Detect which cell encompasses the target text, then output its (X, Y) center coordinate. 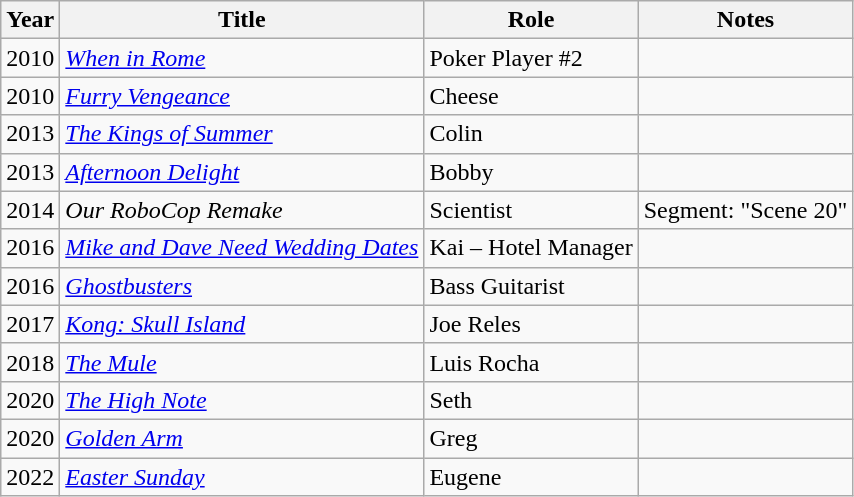
2018 (30, 362)
Mike and Dave Need Wedding Dates (242, 248)
Bobby (531, 172)
2017 (30, 324)
Role (531, 20)
Scientist (531, 210)
Golden Arm (242, 438)
Colin (531, 134)
Luis Rocha (531, 362)
Eugene (531, 477)
Cheese (531, 96)
2014 (30, 210)
Title (242, 20)
Year (30, 20)
Poker Player #2 (531, 58)
Segment: "Scene 20" (746, 210)
Seth (531, 400)
The Kings of Summer (242, 134)
Easter Sunday (242, 477)
Joe Reles (531, 324)
Afternoon Delight (242, 172)
Kong: Skull Island (242, 324)
Greg (531, 438)
Ghostbusters (242, 286)
Bass Guitarist (531, 286)
When in Rome (242, 58)
Notes (746, 20)
The High Note (242, 400)
Kai – Hotel Manager (531, 248)
Furry Vengeance (242, 96)
Our RoboCop Remake (242, 210)
The Mule (242, 362)
2022 (30, 477)
